Find where the given text appears and provide that cell's center as (x, y) coordinate. 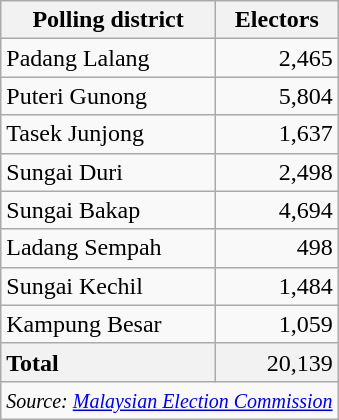
Sungai Kechil (108, 286)
20,139 (276, 362)
2,498 (276, 172)
498 (276, 248)
5,804 (276, 96)
Sungai Bakap (108, 210)
1,059 (276, 324)
Kampung Besar (108, 324)
Sungai Duri (108, 172)
Ladang Sempah (108, 248)
1,484 (276, 286)
Electors (276, 20)
Source: Malaysian Election Commission (170, 400)
4,694 (276, 210)
2,465 (276, 58)
1,637 (276, 134)
Total (108, 362)
Tasek Junjong (108, 134)
Puteri Gunong (108, 96)
Padang Lalang (108, 58)
Polling district (108, 20)
